Find where the given text appears and provide that cell's center as [X, Y] coordinate. 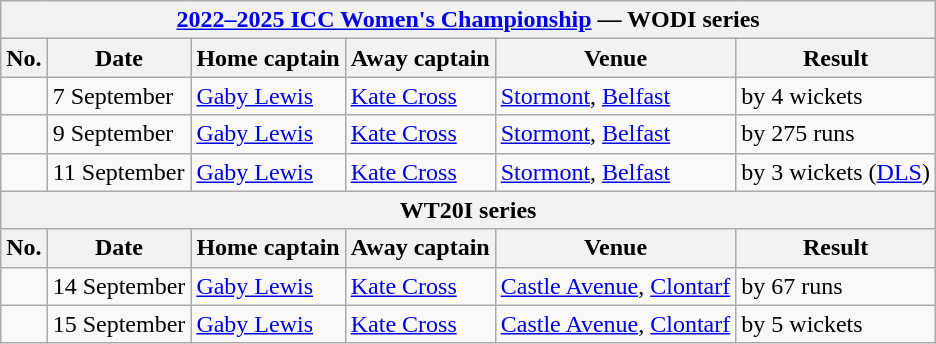
by 67 runs [836, 286]
by 275 runs [836, 134]
by 3 wickets (DLS) [836, 172]
9 September [119, 134]
WT20I series [468, 210]
2022–2025 ICC Women's Championship — WODI series [468, 20]
by 5 wickets [836, 324]
by 4 wickets [836, 96]
7 September [119, 96]
11 September [119, 172]
15 September [119, 324]
14 September [119, 286]
